Extract the (x, y) coordinate from the center of the cell holding the provided text.  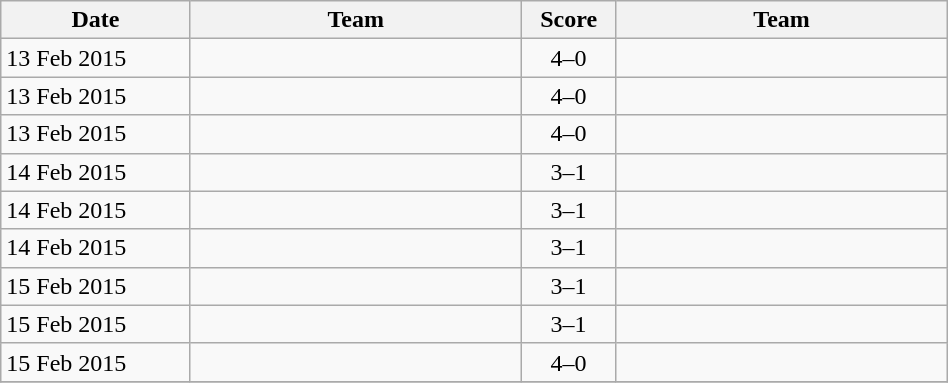
Date (96, 20)
Score (568, 20)
